Extract the [x, y] coordinate from the center of the cell holding the provided text.  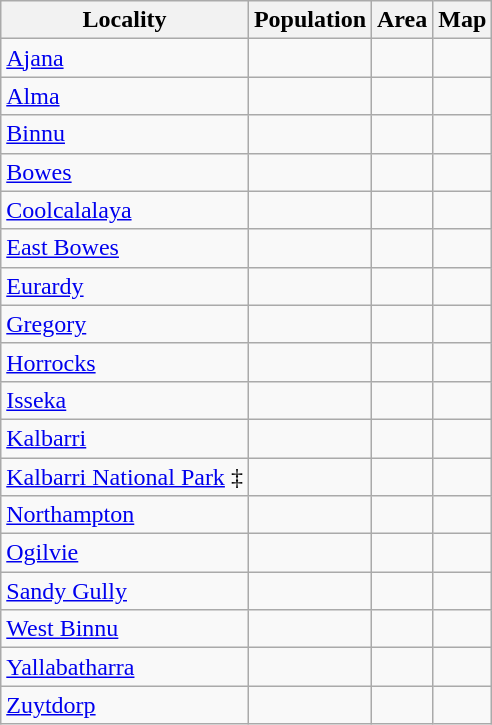
Bowes [125, 172]
Yallabatharra [125, 667]
Isseka [125, 400]
Area [402, 20]
West Binnu [125, 629]
East Bowes [125, 248]
Ajana [125, 58]
Kalbarri [125, 438]
Map [462, 20]
Kalbarri National Park ‡ [125, 477]
Coolcalalaya [125, 210]
Population [310, 20]
Binnu [125, 134]
Eurardy [125, 286]
Sandy Gully [125, 591]
Locality [125, 20]
Northampton [125, 515]
Alma [125, 96]
Ogilvie [125, 553]
Zuytdorp [125, 705]
Horrocks [125, 362]
Gregory [125, 324]
